Search for the cell housing the specified text and yield its (x, y) center coordinate. 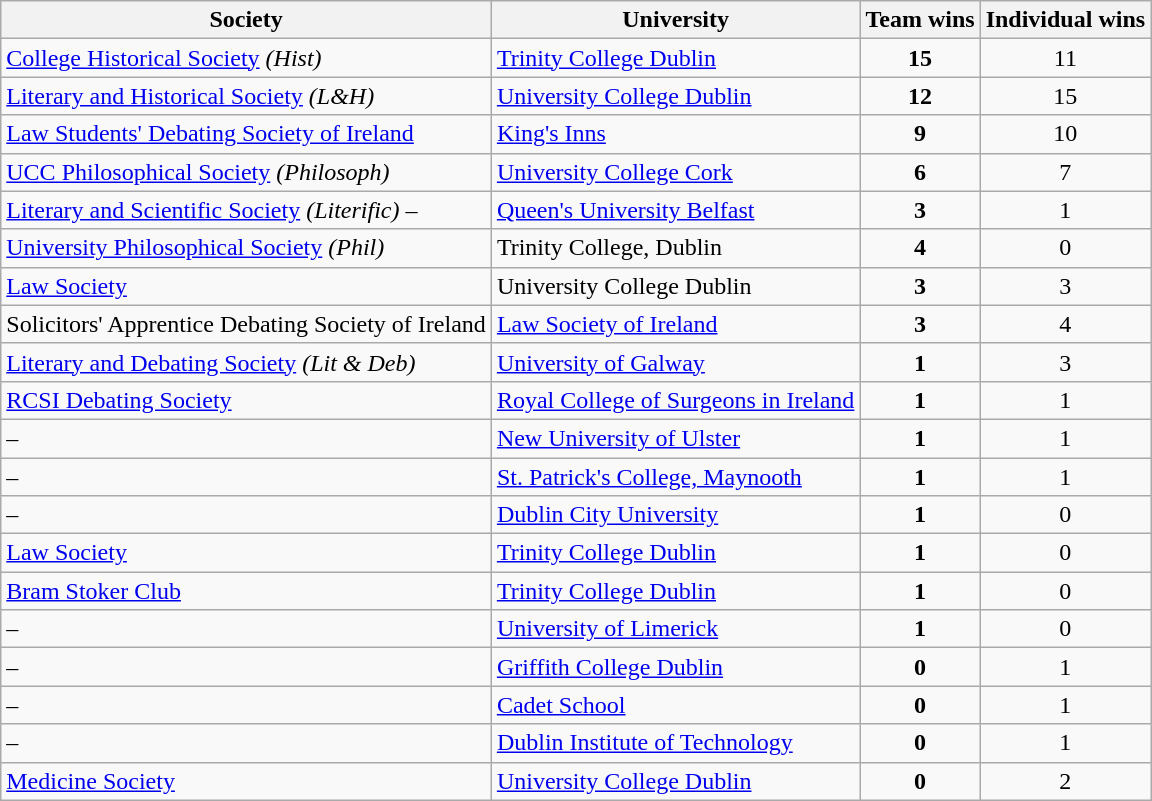
Griffith College Dublin (676, 667)
Bram Stoker Club (246, 591)
Literary and Scientific Society (Literific) – (246, 210)
King's Inns (676, 134)
Medicine Society (246, 781)
10 (1065, 134)
UCC Philosophical Society (Philosoph) (246, 172)
Cadet School (676, 705)
University Philosophical Society (Phil) (246, 248)
12 (920, 96)
University of Galway (676, 362)
7 (1065, 172)
University of Limerick (676, 629)
Law Society of Ireland (676, 324)
Literary and Debating Society (Lit & Deb) (246, 362)
Royal College of Surgeons in Ireland (676, 400)
Society (246, 20)
St. Patrick's College, Maynooth (676, 477)
Dublin Institute of Technology (676, 743)
2 (1065, 781)
Queen's University Belfast (676, 210)
Solicitors' Apprentice Debating Society of Ireland (246, 324)
9 (920, 134)
University College Cork (676, 172)
Individual wins (1065, 20)
Literary and Historical Society (L&H) (246, 96)
Team wins (920, 20)
Law Students' Debating Society of Ireland (246, 134)
College Historical Society (Hist) (246, 58)
11 (1065, 58)
6 (920, 172)
University (676, 20)
Trinity College, Dublin (676, 248)
Dublin City University (676, 515)
New University of Ulster (676, 438)
RCSI Debating Society (246, 400)
